Determine the [x, y] coordinate at the center of the cell enclosing the given text.  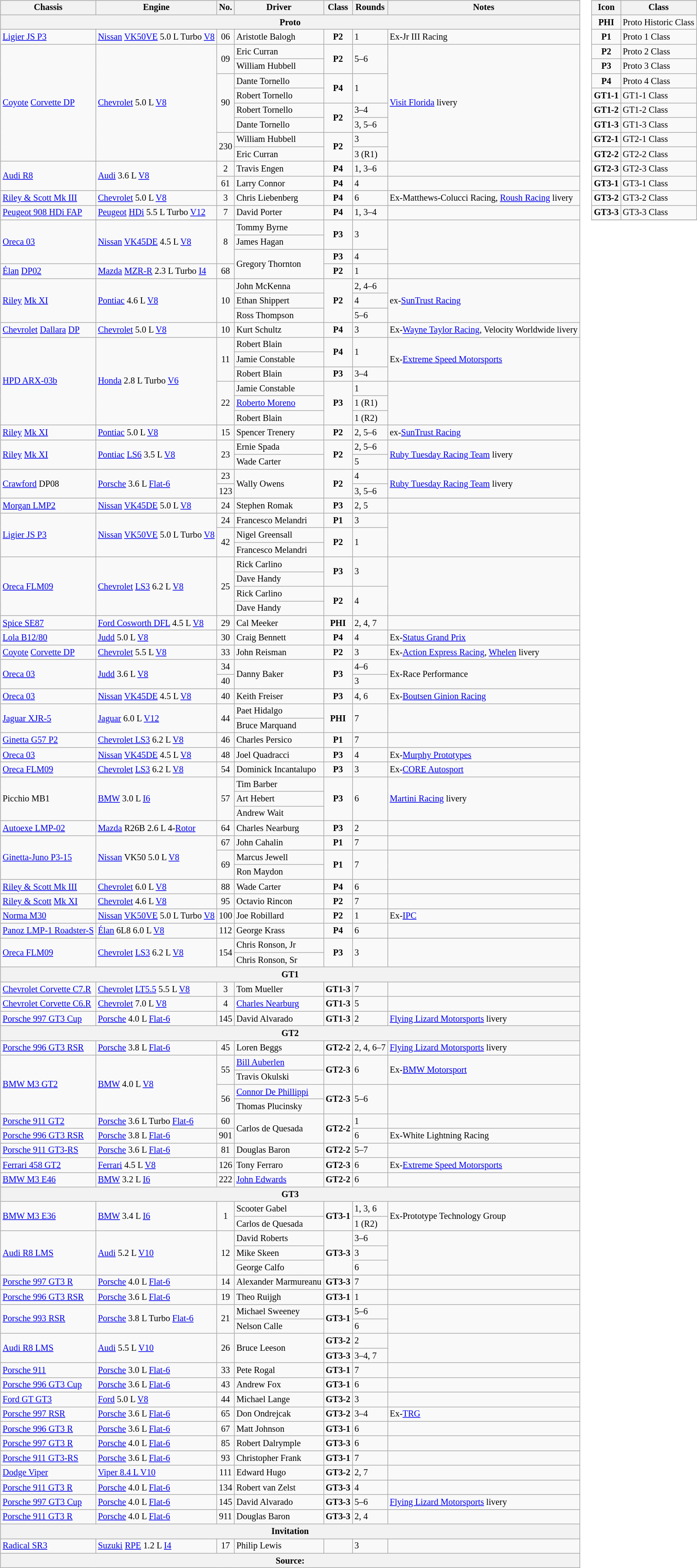
5–7 [370, 1151]
Élan 6L8 6.0 L V8 [156, 931]
Audi 5.5 L V10 [156, 1348]
Proto 3 Class [659, 66]
Chassis [48, 8]
BMW 3.4 L I6 [156, 1216]
26 [226, 1348]
Ford GT GT3 [48, 1400]
3 (R1) [370, 154]
Tim Barber [279, 784]
Loren Beggs [279, 1048]
David Porter [279, 213]
55 [226, 1070]
60 [226, 1121]
95 [226, 902]
Danny Baker [279, 674]
Gregory Thornton [279, 264]
2, 4, 7 [370, 623]
Chris Ronson, Sr [279, 960]
4, 6 [370, 696]
Edward Hugo [279, 1473]
61 [226, 184]
Michael Lange [279, 1400]
GT2 [290, 1033]
901 [226, 1136]
Visit Florida livery [483, 103]
Art Hebert [279, 799]
Ron Maydon [279, 872]
GT2-1 Class [659, 140]
Dodge Viper [48, 1473]
12 [226, 1253]
Porsche 3.8 L Turbo Flat-6 [156, 1319]
21 [226, 1319]
Keith Freiser [279, 696]
Craig Bennett [279, 638]
Tom Mueller [279, 989]
Panoz LMP-1 Roadster-S [48, 931]
John McKenna [279, 286]
GT1-1 Class [659, 96]
Porsche 3.6 L Turbo Flat-6 [156, 1121]
3–4, 7 [370, 1356]
100 [226, 916]
Robert Dalrymple [279, 1444]
GT3-2 Class [659, 198]
88 [226, 887]
John Edwards [279, 1180]
Ginetta-Juno P3-15 [48, 858]
BMW M3 GT2 [48, 1085]
Ex-IPC [483, 916]
Chevrolet 4.6 L V8 [156, 902]
Michael Sweeney [279, 1312]
8 [226, 242]
Rounds [370, 8]
Kurt Schultz [279, 330]
54 [226, 770]
Audi 3.6 L V8 [156, 176]
Chevrolet 5.5 L V8 [156, 653]
112 [226, 931]
Pontiac 5.0 L V8 [156, 433]
David Roberts [279, 1238]
Spice SE87 [48, 623]
Ginetta G57 P2 [48, 740]
GT3 [290, 1195]
Dominick Incantalupo [279, 770]
134 [226, 1487]
2, 7 [370, 1473]
1 (R1) [370, 403]
Chevrolet LT5.5 5.5 L V8 [156, 989]
Porsche 996 GT3 R [48, 1429]
GT3-3 Class [659, 213]
Connor De Phillippi [279, 1092]
56 [226, 1099]
Peugeot HDi 5.5 L Turbo V12 [156, 213]
Bill Auberlen [279, 1063]
30 [226, 638]
45 [226, 1048]
64 [226, 828]
Proto 4 Class [659, 81]
Élan DP02 [48, 271]
Chevrolet 7.0 L V8 [156, 1004]
17 [226, 1546]
GT1 [290, 975]
81 [226, 1151]
Audi 5.2 L V10 [156, 1253]
3–6 [370, 1238]
Jaguar 6.0 L V12 [156, 718]
Judd 3.6 L V8 [156, 674]
Andrew Fox [279, 1385]
46 [226, 740]
GT1-3 Class [659, 125]
BMW 3.2 L I6 [156, 1180]
Ex-Wayne Taylor Racing, Velocity Worldwide livery [483, 330]
Chevrolet Corvette C7.R [48, 989]
69 [226, 865]
222 [226, 1180]
GT2-2 Class [659, 154]
Porsche 911 [48, 1370]
Alexander Marmureanu [279, 1282]
No. [226, 8]
BMW 3.0 L I6 [156, 798]
Larry Connor [279, 184]
Mike Skeen [279, 1253]
911 [226, 1517]
Ferrari 458 GT2 [48, 1165]
Christopher Frank [279, 1458]
Porsche 911 GT2 [48, 1121]
John Cahalin [279, 843]
Wally Owens [279, 484]
Aristotle Balogh [279, 37]
230 [226, 147]
Ex-Action Express Racing, Whelen livery [483, 653]
Morgan LMP2 [48, 506]
93 [226, 1458]
HPD ARX-03b [48, 381]
GT2-1 [606, 140]
Chevrolet Dallara DP [48, 330]
Radical SR3 [48, 1546]
Notes [483, 8]
Travis Okulski [279, 1077]
Joel Quadracci [279, 755]
Nissan VK50 5.0 L V8 [156, 858]
Don Ondrejcak [279, 1414]
Chris Liebenberg [279, 198]
Theo Ruijgh [279, 1297]
Cal Meeker [279, 623]
Tony Ferraro [279, 1165]
George Calfo [279, 1268]
11 [226, 360]
Porsche 997 RSR [48, 1414]
1, 3–6 [370, 169]
123 [226, 491]
GT1-2 [606, 110]
BMW M3 E36 [48, 1216]
Philip Lewis [279, 1546]
Chris Ronson, Jr [279, 946]
Ex-Status Grand Prix [483, 638]
14 [226, 1282]
154 [226, 952]
Proto Historic Class [659, 22]
Porsche 996 GT3 Cup [48, 1385]
Ford Cosworth DFL 4.5 L V8 [156, 623]
Ex-Murphy Prototypes [483, 755]
Thomas Plucinsky [279, 1107]
Charles Persico [279, 740]
Bruce Marquand [279, 726]
57 [226, 798]
22 [226, 403]
1, 3–4 [370, 213]
Lola B12/80 [48, 638]
Peugeot 908 HDi FAP [48, 213]
Andrew Wait [279, 814]
68 [226, 271]
GT2-3 Class [659, 169]
Crawford DP08 [48, 484]
GT3-1 Class [659, 184]
Ex-Race Performance [483, 674]
Pete Rogal [279, 1370]
Mazda R26B 2.6 L 4-Rotor [156, 828]
Robert van Zelst [279, 1487]
Picchio MB1 [48, 798]
GT1-1 [606, 96]
Matt Johnson [279, 1429]
Proto 1 Class [659, 37]
Ferrari 4.5 L V8 [156, 1165]
Norma M30 [48, 916]
Nelson Calle [279, 1326]
34 [226, 667]
Driver [279, 8]
111 [226, 1473]
Jaguar XJR-5 [48, 718]
Proto 2 Class [659, 52]
Ross Thompson [279, 315]
85 [226, 1444]
90 [226, 103]
Icon [606, 8]
Stephen Romak [279, 506]
Riley & Scott Mk XI [48, 902]
Ex-Prototype Technology Group [483, 1216]
Joe Robillard [279, 916]
Autoexe LMP-02 [48, 828]
Source: [290, 1561]
Suzuki RPE 1.2 L I4 [156, 1546]
BMW M3 E46 [48, 1180]
Travis Engen [279, 169]
Nissan VK45DE 5.0 L V8 [156, 506]
19 [226, 1297]
Scooter Gabel [279, 1209]
43 [226, 1385]
Ex-Boutsen Ginion Racing [483, 696]
Mazda MZR-R 2.3 L Turbo I4 [156, 271]
Engine [156, 8]
65 [226, 1414]
Porsche 993 RSR [48, 1319]
Proto [290, 22]
Ex-Matthews-Colucci Racing, Roush Racing livery [483, 198]
Martini Racing livery [483, 798]
Roberto Moreno [279, 403]
2, 4 [370, 1517]
2, 4–6 [370, 286]
Tommy Byrne [279, 227]
Ford 5.0 L V8 [156, 1400]
Bruce Leeson [279, 1348]
48 [226, 755]
Spencer Trenery [279, 433]
Ex-White Lightning Racing [483, 1136]
25 [226, 587]
Ex-CORE Autosport [483, 770]
Marcus Jewell [279, 858]
15 [226, 433]
Nigel Greensall [279, 535]
126 [226, 1165]
John Reisman [279, 653]
Pontiac LS6 3.5 L V8 [156, 454]
Viper 8.4 L V10 [156, 1473]
Judd 5.0 L V8 [156, 638]
06 [226, 37]
Ex-BMW Motorsport [483, 1070]
James Hagan [279, 242]
29 [226, 623]
Octavio Rincon [279, 902]
09 [226, 59]
Chevrolet Corvette C6.R [48, 1004]
Chevrolet 6.0 L V8 [156, 887]
BMW 4.0 L V8 [156, 1085]
2, 5 [370, 506]
Honda 2.8 L Turbo V6 [156, 381]
Ernie Spada [279, 447]
1, 3, 6 [370, 1209]
Invitation [290, 1531]
GT1-2 Class [659, 110]
2, 4, 6–7 [370, 1048]
Pontiac 4.6 L V8 [156, 300]
Audi R8 [48, 176]
George Krass [279, 931]
Paet Hidalgo [279, 711]
4–6 [370, 667]
Ex-Jr III Racing [483, 37]
Ethan Shippert [279, 301]
Ex-TRG [483, 1414]
Porsche 3.0 L Flat-6 [156, 1370]
42 [226, 542]
